Search for the cell housing the specified text and yield its (X, Y) center coordinate. 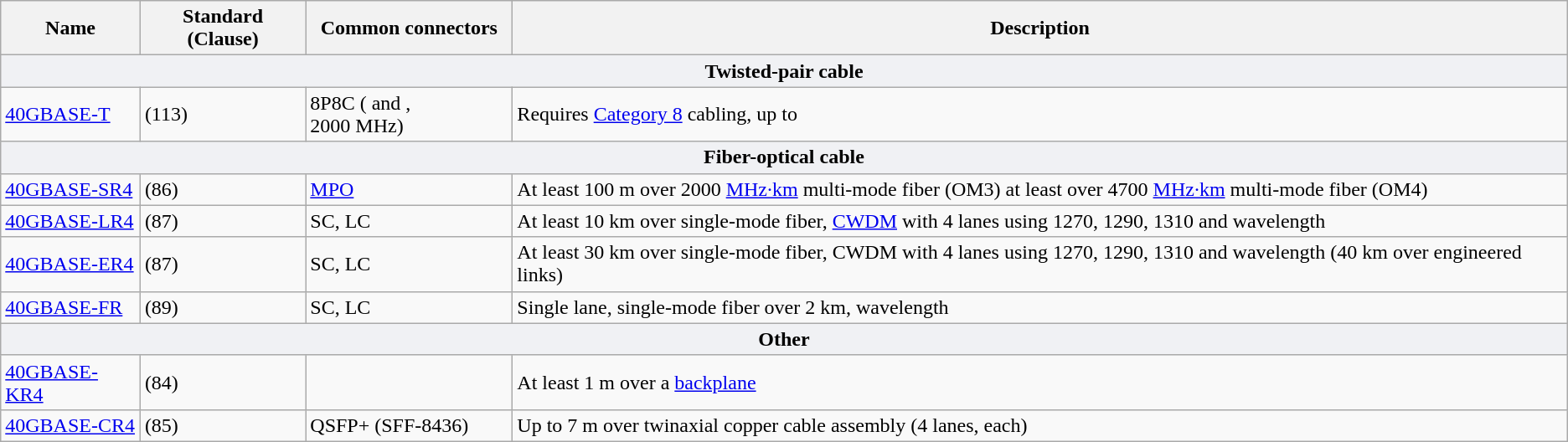
Single lane, single-mode fiber over 2 km, wavelength (1040, 307)
40GBASE-LR4 (70, 221)
Fiber-optical cable (784, 157)
40GBASE-CR4 (70, 425)
Standard (Clause) (223, 28)
40GBASE-ER4 (70, 265)
Description (1040, 28)
(113) (223, 114)
8P8C ( and , 2000 MHz) (409, 114)
(86) (223, 189)
(84) (223, 382)
Common connectors (409, 28)
At least 10 km over single-mode fiber, CWDM with 4 lanes using 1270, 1290, 1310 and wavelength (1040, 221)
Other (784, 339)
At least 30 km over single-mode fiber, CWDM with 4 lanes using 1270, 1290, 1310 and wavelength (40 km over engineered links) (1040, 265)
At least 1 m over a backplane (1040, 382)
Up to 7 m over twinaxial copper cable assembly (4 lanes, each) (1040, 425)
40GBASE-FR (70, 307)
QSFP+ (SFF-8436) (409, 425)
40GBASE-KR4 (70, 382)
Name (70, 28)
40GBASE-SR4 (70, 189)
MPO (409, 189)
At least 100 m over 2000 MHz·km multi-mode fiber (OM3) at least over 4700 MHz·km multi-mode fiber (OM4) (1040, 189)
(89) (223, 307)
Requires Category 8 cabling, up to (1040, 114)
Twisted-pair cable (784, 71)
40GBASE-T (70, 114)
(85) (223, 425)
